For the text-containing cell, return its midpoint in [X, Y] coordinate format. 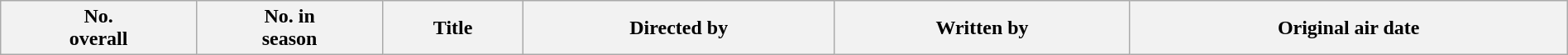
No.overall [99, 28]
Title [453, 28]
Written by [982, 28]
Directed by [678, 28]
Original air date [1348, 28]
No. inseason [289, 28]
